Determine the [X, Y] coordinate at the center of the cell enclosing the given text.  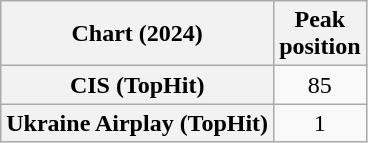
Chart (2024) [138, 34]
CIS (TopHit) [138, 85]
Peakposition [320, 34]
85 [320, 85]
1 [320, 123]
Ukraine Airplay (TopHit) [138, 123]
